Scan for the cell matching the given text and deliver its [x, y] coordinate at center. 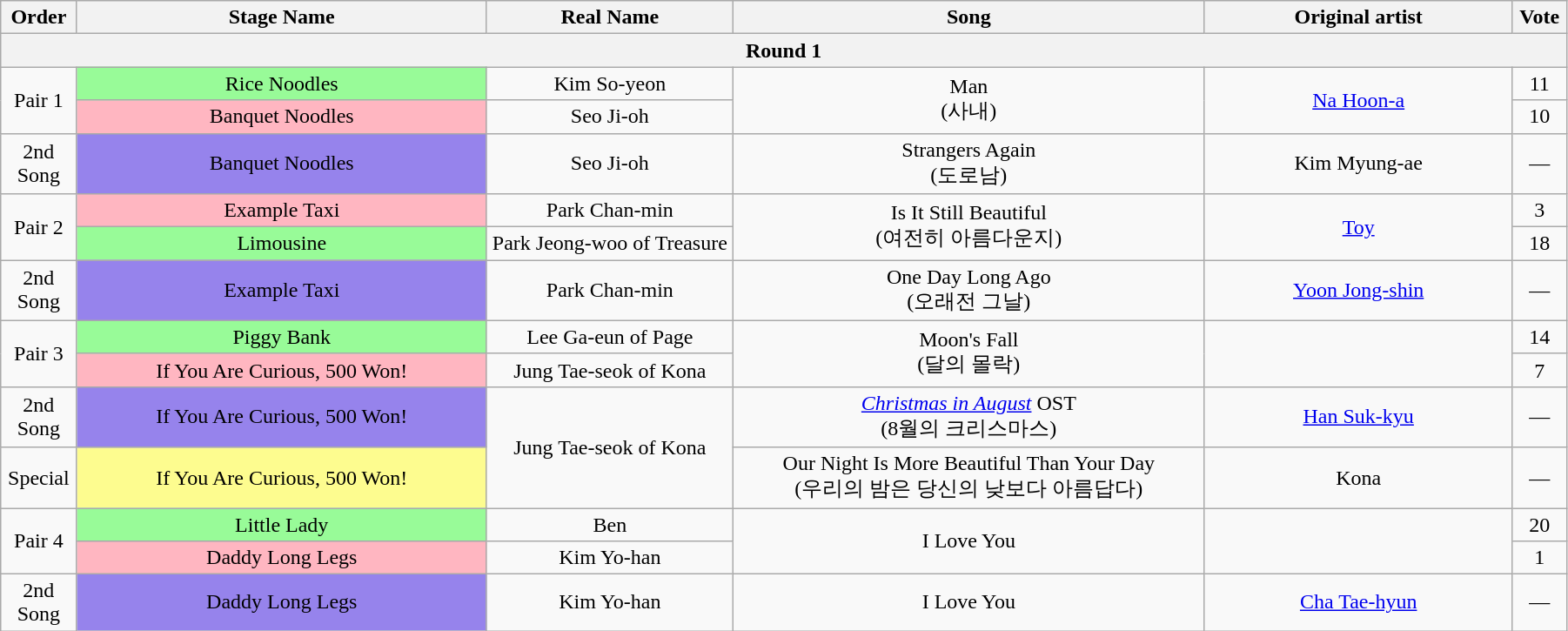
Kim So-yeon [609, 84]
Pair 1 [38, 100]
Cha Tae-hyun [1358, 602]
Toy [1358, 227]
Pair 2 [38, 227]
Piggy Bank [282, 337]
3 [1539, 211]
Moon's Fall(달의 몰락) [968, 353]
Kona [1358, 478]
18 [1539, 244]
Strangers Again(도로남) [968, 164]
20 [1539, 525]
Yoon Jong-shin [1358, 291]
Rice Noodles [282, 84]
Our Night Is More Beautiful Than Your Day(우리의 밤은 당신의 낮보다 아름답다) [968, 478]
Man(사내) [968, 100]
Park Jeong-woo of Treasure [609, 244]
Special [38, 478]
Pair 3 [38, 353]
10 [1539, 117]
Real Name [609, 17]
11 [1539, 84]
Pair 4 [38, 541]
Christmas in August OST(8월의 크리스마스) [968, 417]
Song [968, 17]
Lee Ga-eun of Page [609, 337]
Na Hoon-a [1358, 100]
Han Suk-kyu [1358, 417]
14 [1539, 337]
One Day Long Ago(오래전 그날) [968, 291]
Original artist [1358, 17]
7 [1539, 370]
Vote [1539, 17]
Round 1 [784, 50]
Kim Myung-ae [1358, 164]
Stage Name [282, 17]
Order [38, 17]
Is It Still Beautiful(여전히 아름다운지) [968, 227]
1 [1539, 558]
Ben [609, 525]
Limousine [282, 244]
Little Lady [282, 525]
